Scan for the cell matching the given text and deliver its [X, Y] coordinate at center. 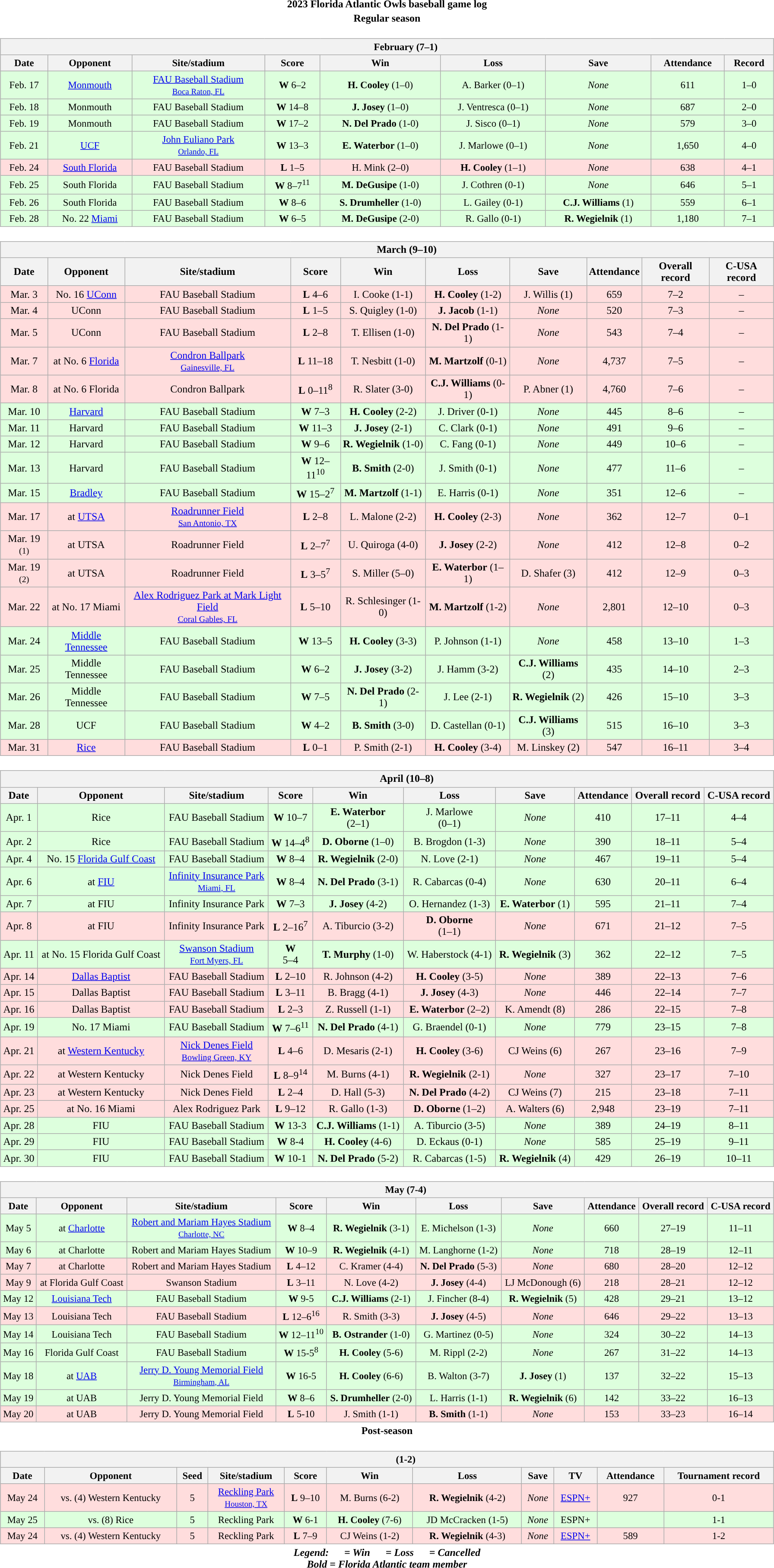
22–15 [668, 1009]
J. Josey (3-2) [383, 669]
H. Cooley (1–1) [493, 168]
15–10 [676, 697]
7–10 [739, 1074]
13–12 [741, 1299]
28–21 [673, 1282]
14–10 [676, 669]
R. Wegielnik (1) [598, 218]
LJ McDonough (6) [543, 1282]
22–13 [668, 976]
M. Martzolf (1-1) [383, 493]
Bradley [86, 493]
April (10–8) [387, 779]
Apr. 28 [19, 1125]
May 6 [18, 1250]
L 11–18 [315, 361]
B. Smith (3-0) [383, 725]
R. Wegielnik (3) [535, 954]
C. Fang (0-1) [468, 444]
428 [612, 1299]
Mar. 31 [24, 748]
8–6 [676, 411]
May 14 [18, 1334]
L 8–914 [290, 1074]
R. Gallo (0-1) [493, 218]
687 [688, 107]
T. Ellisen (1-0) [383, 333]
May 7 [18, 1266]
Condron Ballpark [207, 389]
M. Burns (4-1) [358, 1074]
W 6-1 [305, 1520]
Apr. 15 [19, 993]
at No. 17 Miami [86, 607]
at No. 15 Florida Gulf Coast [101, 954]
L 5-10 [301, 1414]
Mar. 19 (2) [24, 573]
L 7–9 [305, 1536]
J. Josey (2-2) [468, 545]
L 5–10 [315, 607]
19–11 [668, 859]
John Euliano ParkOrlando, FL [198, 145]
L. Gailey (0-1) [493, 202]
10–11 [739, 1158]
N. Del Prado (4-1) [358, 1027]
D. Eckaus (0-1) [450, 1142]
25–19 [668, 1142]
13–13 [741, 1316]
16–10 [676, 725]
0–2 [742, 545]
680 [612, 1266]
Florida Gulf Coast [82, 1352]
29–22 [673, 1316]
J. Lee (2-1) [468, 697]
Mar. 24 [24, 641]
at No. 16 Miami [101, 1109]
W 7–5 [315, 697]
J. Josey (2-1) [383, 428]
Infinity Insurance ParkMiami, FL [216, 882]
W 9–6 [315, 444]
Seed [193, 1476]
Roadrunner FieldSan Antonio, TX [207, 517]
J. Hamm (3-2) [468, 669]
J. Jacob (1-1) [468, 310]
Apr. 4 [19, 859]
4–0 [749, 145]
M. Burns (6-2) [370, 1497]
4–1 [749, 168]
May 9 [18, 1282]
M. Martzolf (1-2) [468, 607]
L 3–57 [315, 573]
L 9–12 [290, 1109]
Alex Rodriguez Park [216, 1109]
18–11 [668, 841]
13–10 [676, 641]
R. Cabarcas (1-5) [450, 1158]
March (9–10) [387, 249]
630 [603, 882]
Feb. 19 [24, 124]
J. Fincher (8-4) [458, 1299]
11–11 [741, 1227]
Mar. 28 [24, 725]
FAU Baseball StadiumBoca Raton, FL [198, 85]
33–22 [673, 1398]
17–11 [668, 818]
Mar. 5 [24, 333]
12–10 [676, 607]
(1-2) [387, 1459]
C.J. Williams (0-1) [468, 389]
May 18 [18, 1375]
Feb. 24 [24, 168]
Feb. 28 [24, 218]
218 [612, 1282]
3–4 [742, 748]
Mar. 15 [24, 493]
Apr. 8 [19, 926]
No. 15 Florida Gulf Coast [101, 859]
D. Hall (5-3) [358, 1092]
Mar. 7 [24, 361]
Nick Denes FieldBowling Green, KY [216, 1051]
585 [603, 1142]
J. Josey (1–0) [380, 107]
May 5 [18, 1227]
Condron BallparkGainesville, FL [207, 361]
1–0 [749, 85]
0-1 [719, 1497]
M. Martzolf (0-1) [468, 361]
W 6–5 [292, 218]
2,948 [603, 1109]
L 2–3 [290, 1009]
12–11 [741, 1250]
B. Ostrander (1-0) [371, 1334]
M. Rippl (2-2) [458, 1352]
390 [603, 841]
Apr. 21 [19, 1051]
31–22 [673, 1352]
W 10-1 [290, 1158]
February (7–1) [387, 47]
S. Quigley (1-0) [383, 310]
520 [614, 310]
Apr. 1 [19, 818]
Mar. 19 (1) [24, 545]
R. Gallo (1-3) [358, 1109]
J. Josey (1) [543, 1375]
4,760 [614, 389]
153 [612, 1414]
Apr. 22 [19, 1074]
May 19 [18, 1398]
J. Willis (1) [549, 294]
7–9 [739, 1051]
16–13 [741, 1398]
T. Murphy (1-0) [358, 954]
W 15–27 [315, 493]
9–11 [739, 1142]
W 13–3 [292, 145]
R. Wegielnik (3-1) [371, 1227]
Mar. 25 [24, 669]
L. Malone (2-2) [383, 517]
CJ Weins (7) [535, 1092]
Feb. 18 [24, 107]
W 10–7 [290, 818]
4–4 [739, 818]
N. Love (2-1) [450, 859]
Feb. 25 [24, 185]
S. Miller (5–0) [383, 573]
Apr. 19 [19, 1027]
May 25 [22, 1520]
660 [612, 1227]
R. Wegielnik (2-1) [450, 1074]
H. Cooley (3-5) [450, 976]
R. Schlesinger (1-0) [383, 607]
23–19 [668, 1109]
Mar. 17 [24, 517]
W 10–9 [301, 1250]
M. Linskey (2) [549, 748]
E. Harris (0-1) [468, 493]
S. Drumheller (2-0) [371, 1398]
C.J. Williams (1-1) [358, 1125]
Mar. 13 [24, 468]
B. Bragg (4-1) [358, 993]
22–14 [668, 993]
CJ Weins (1-2) [370, 1536]
H. Mink (2–0) [380, 168]
5–1 [749, 185]
P. Johnson (1-1) [468, 641]
H. Cooley (6-6) [371, 1375]
20–11 [668, 882]
W5–4 [290, 954]
Mar. 10 [24, 411]
A. Tiburcio (3-5) [450, 1125]
W 11–3 [315, 428]
611 [688, 85]
L 0–118 [315, 389]
D. Oborne (1–2) [450, 1109]
W 9-5 [301, 1299]
H. Cooley (3-4) [468, 748]
E. Waterbor (1–1) [468, 573]
11–6 [676, 468]
23–16 [668, 1051]
12–7 [676, 517]
Feb. 17 [24, 85]
449 [614, 444]
vs. (8) Rice [111, 1520]
S. Drumheller (1-0) [380, 202]
J. Cothren (0-1) [493, 185]
28–19 [673, 1250]
Feb. 26 [24, 202]
R. Wegielnik (6) [543, 1398]
1–3 [742, 641]
No. 16 UConn [86, 294]
C.J. Williams (3) [549, 725]
J. Josey (4-5) [458, 1316]
E. Waterbor(2–1) [358, 818]
L 2–77 [315, 545]
429 [603, 1158]
J. Ventresca (0–1) [493, 107]
H. Cooley (5-6) [371, 1352]
N. Del Prado (5-2) [358, 1158]
Jerry D. Young Memorial FieldBirmingham, AL [201, 1375]
L. Harris (1-1) [458, 1398]
May 13 [18, 1316]
C. Clark (0-1) [468, 428]
7–3 [676, 310]
547 [614, 748]
286 [603, 1009]
718 [612, 1250]
P. Smith (2-1) [383, 748]
R. Wegielnik (4) [535, 1158]
32–22 [673, 1375]
23–18 [668, 1092]
0–1 [742, 517]
J. Marlowe(0–1) [450, 818]
L 4–12 [301, 1266]
U. Quiroga (4-0) [383, 545]
Apr. 23 [19, 1092]
Mar. 11 [24, 428]
16–14 [741, 1414]
N. Del Prado (2-1) [383, 697]
26–19 [668, 1158]
142 [612, 1398]
J. Josey (4-3) [450, 993]
P. Abner (1) [549, 389]
W 13-3 [290, 1125]
24–19 [668, 1125]
Record [749, 63]
W 4–2 [315, 725]
Apr. 2 [19, 841]
CJ Weins (6) [535, 1051]
7–7 [739, 993]
L 12–616 [301, 1316]
E. Michelson (1-3) [458, 1227]
J. Sisco (0–1) [493, 124]
435 [614, 669]
L 0–1 [315, 748]
Apr. 16 [19, 1009]
137 [612, 1375]
J. Marlowe (0–1) [493, 145]
Apr. 11 [19, 954]
779 [603, 1027]
M. DeGusipe (2-0) [380, 218]
33–23 [673, 1414]
A. Barker (0–1) [493, 85]
Reckling ParkHouston, TX [246, 1497]
Apr. 29 [19, 1142]
Apr. 25 [19, 1109]
12–8 [676, 545]
May 12 [18, 1299]
543 [614, 333]
3–0 [749, 124]
23–15 [668, 1027]
9–6 [676, 428]
C. Kramer (4-4) [371, 1266]
J. Smith (0-1) [468, 468]
R. Wegielnik (4-2) [467, 1497]
467 [603, 859]
W 17–2 [292, 124]
D. Mesaris (2-1) [358, 1051]
L 9–10 [305, 1497]
H. Cooley (2-3) [468, 517]
W. Haberstock (4-1) [450, 954]
G. Martinez (0-5) [458, 1334]
Mar. 4 [24, 310]
R. Johnson (4-2) [358, 976]
No. 22 Miami [90, 218]
H. Cooley (2-2) [383, 411]
Mar. 8 [24, 389]
N. Love (4-2) [371, 1282]
Apr. 6 [19, 882]
at Florida Gulf Coast [82, 1282]
B. Smith (2-0) [383, 468]
D. Castellan (0-1) [468, 725]
B. Brogdon (1-3) [450, 841]
Apr. 30 [19, 1158]
659 [614, 294]
R. Wegielnik (2-0) [358, 859]
7–2 [676, 294]
Z. Russell (1-1) [358, 1009]
28–20 [673, 1266]
29–21 [673, 1299]
8–11 [739, 1125]
W 14–48 [290, 841]
H. Cooley (1-2) [468, 294]
22–12 [668, 954]
M. DeGusipe (1-0) [380, 185]
H. Cooley (1–0) [380, 85]
B. Smith (1-1) [458, 1414]
J. Driver (0-1) [468, 411]
A. Walters (6) [535, 1109]
W 7–611 [290, 1027]
491 [614, 428]
N. Del Prado (4-2) [450, 1092]
L 2–4 [290, 1092]
Alex Rodriguez Park at Mark Light FieldCoral Gables, FL [207, 607]
No. 17 Miami [101, 1027]
N. Del Prado (1-1) [468, 333]
J. Josey (4-2) [358, 904]
10–6 [676, 444]
927 [630, 1497]
Mar. 22 [24, 607]
559 [688, 202]
589 [630, 1536]
I. Cooke (1-1) [383, 294]
W 13–5 [315, 641]
N. Del Prado (3-1) [358, 882]
L 2–10 [290, 976]
W 8-4 [290, 1142]
6–1 [749, 202]
351 [614, 493]
Mar. 3 [24, 294]
N. Del Prado (5-3) [458, 1266]
477 [614, 468]
595 [603, 904]
A. Tiburcio (3-2) [358, 926]
458 [614, 641]
1,650 [688, 145]
671 [603, 926]
E. Waterbor (1–0) [380, 145]
579 [688, 124]
1-2 [719, 1536]
2–0 [749, 107]
324 [612, 1334]
4,737 [614, 361]
6–4 [739, 882]
16–11 [676, 748]
7–1 [749, 218]
May 20 [18, 1414]
H. Cooley (7-6) [370, 1520]
R. Wegielnik (1-0) [383, 444]
515 [614, 725]
JD McCracken (1-5) [467, 1520]
J. Smith (1-1) [371, 1414]
12–6 [676, 493]
21–12 [668, 926]
410 [603, 818]
2,801 [614, 607]
W 15-58 [301, 1352]
O. Hernandez (1-3) [450, 904]
C.J. Williams (2) [549, 669]
K. Amendt (8) [535, 1009]
W 8–711 [292, 185]
R. Wegielnik (4-1) [371, 1250]
G. Braendel (0-1) [450, 1027]
Mar. 26 [24, 697]
M. Langhorne (1-2) [458, 1250]
C.J. Williams (1) [598, 202]
327 [603, 1074]
426 [614, 697]
E. Waterbor (1) [535, 904]
R. Wegielnik (4-3) [467, 1536]
21–11 [668, 904]
2–3 [742, 669]
446 [603, 993]
Apr. 7 [19, 904]
27–19 [673, 1227]
L 2–167 [290, 926]
J. Josey (4-4) [458, 1282]
Tournament record [719, 1476]
1,180 [688, 218]
Feb. 21 [24, 145]
R. Slater (3-0) [383, 389]
C.J. Williams (2-1) [371, 1299]
Swanson StadiumFort Myers, FL [216, 954]
May (7-4) [387, 1189]
30–22 [673, 1334]
15–13 [741, 1375]
B. Walton (3-7) [458, 1375]
Apr. 14 [19, 976]
D. Oborne (1–0) [358, 841]
H. Cooley (3-3) [383, 641]
E. Waterbor (2–2) [450, 1009]
R. Cabarcas (0-4) [450, 882]
D. Oborne(1–1) [450, 926]
H. Cooley (4-6) [358, 1142]
445 [614, 411]
H. Cooley (3-6) [450, 1051]
May 16 [18, 1352]
R. Wegielnik (5) [543, 1299]
23–17 [668, 1074]
215 [603, 1092]
TV [575, 1476]
W 16-5 [301, 1375]
Mar. 12 [24, 444]
T. Nesbitt (1-0) [383, 361]
N. Del Prado (1-0) [380, 124]
12–9 [676, 573]
R. Wegielnik (2) [549, 697]
Robert and Mariam Hayes StadiumCharlotte, NC [201, 1227]
D. Shafer (3) [549, 573]
1-1 [719, 1520]
638 [688, 168]
Swanson Stadium [201, 1282]
R. Smith (3-3) [371, 1316]
W 14–8 [292, 107]
